Return [x, y] of the center of cell containing provided text 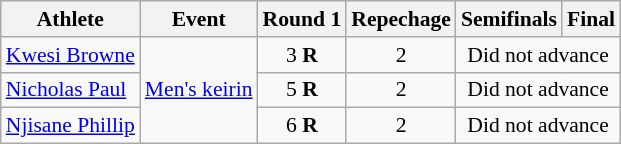
Round 1 [302, 19]
Njisane Phillip [70, 126]
Final [591, 19]
Men's keirin [199, 90]
Semifinals [509, 19]
Kwesi Browne [70, 55]
Nicholas Paul [70, 90]
Event [199, 19]
Repechage [401, 19]
3 R [302, 55]
Athlete [70, 19]
5 R [302, 90]
6 R [302, 126]
